Pinpoint the cell where the given text exists, returning its [x, y] midpoint coordinate. 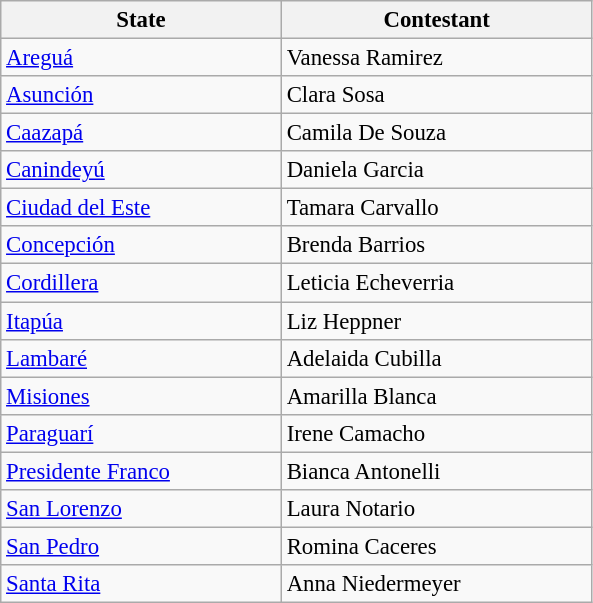
Laura Notario [436, 509]
Caazapá [142, 133]
Tamara Carvallo [436, 208]
Asunción [142, 95]
Cordillera [142, 283]
Anna Niedermeyer [436, 584]
Areguá [142, 58]
Clara Sosa [436, 95]
Romina Caceres [436, 546]
Liz Heppner [436, 321]
San Pedro [142, 546]
Camila De Souza [436, 133]
Paraguarí [142, 433]
Adelaida Cubilla [436, 358]
Amarilla Blanca [436, 396]
Bianca Antonelli [436, 471]
Ciudad del Este [142, 208]
Vanessa Ramirez [436, 58]
Brenda Barrios [436, 245]
Daniela Garcia [436, 170]
State [142, 20]
Contestant [436, 20]
Leticia Echeverria [436, 283]
Santa Rita [142, 584]
Itapúa [142, 321]
Concepción [142, 245]
Irene Camacho [436, 433]
Lambaré [142, 358]
Misiones [142, 396]
San Lorenzo [142, 509]
Presidente Franco [142, 471]
Canindeyú [142, 170]
